Return the [X, Y] coordinate for the center point of the cell that contains the specified text.  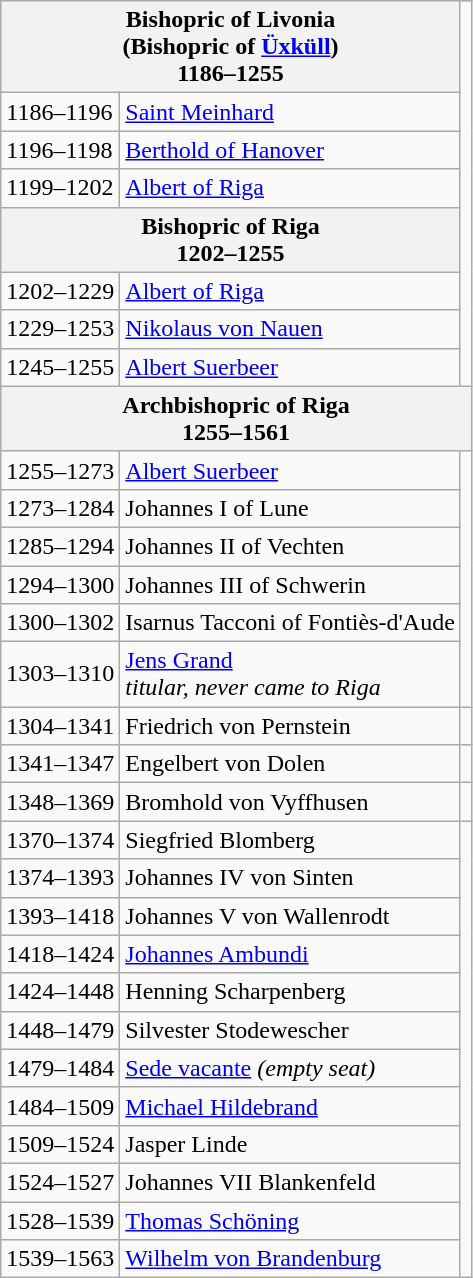
1528–1539 [60, 1221]
Johannes I of Lune [290, 508]
Friedrich von Pernstein [290, 726]
Berthold of Hanover [290, 150]
1524–1527 [60, 1182]
Henning Scharpenberg [290, 992]
Siegfried Blomberg [290, 840]
Nikolaus von Nauen [290, 329]
Bishopric of Livonia(Bishopric of Üxküll)1186–1255 [231, 47]
1229–1253 [60, 329]
1303–1310 [60, 674]
1196–1198 [60, 150]
Sede vacante (empty seat) [290, 1068]
1418–1424 [60, 954]
Bishopric of Riga1202–1255 [231, 240]
1484–1509 [60, 1106]
Jens Grandtitular, never came to Riga [290, 674]
Johannes Ambundi [290, 954]
1370–1374 [60, 840]
Engelbert von Dolen [290, 764]
1448–1479 [60, 1030]
1294–1300 [60, 585]
Johannes V von Wallenrodt [290, 916]
1374–1393 [60, 878]
1245–1255 [60, 367]
1393–1418 [60, 916]
Silvester Stodewescher [290, 1030]
1304–1341 [60, 726]
Isarnus Tacconi of Fontiès-d'Aude [290, 623]
1424–1448 [60, 992]
1539–1563 [60, 1259]
1186–1196 [60, 112]
Johannes II of Vechten [290, 546]
1341–1347 [60, 764]
Wilhelm von Brandenburg [290, 1259]
1202–1229 [60, 291]
Johannes VII Blankenfeld [290, 1182]
1300–1302 [60, 623]
1273–1284 [60, 508]
1509–1524 [60, 1144]
1255–1273 [60, 470]
Archbishopric of Riga1255–1561 [236, 418]
Johannes III of Schwerin [290, 585]
1479–1484 [60, 1068]
Jasper Linde [290, 1144]
1348–1369 [60, 802]
1199–1202 [60, 188]
Saint Meinhard [290, 112]
Michael Hildebrand [290, 1106]
Thomas Schöning [290, 1221]
Johannes IV von Sinten [290, 878]
1285–1294 [60, 546]
Bromhold von Vyffhusen [290, 802]
